Detect which cell encompasses the target text, then output its [X, Y] center coordinate. 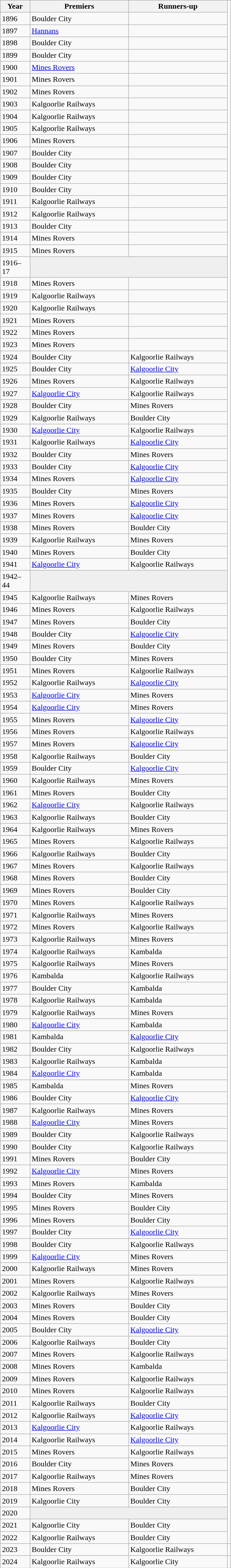
1929 [15, 418]
2018 [15, 1488]
1949 [15, 646]
1958 [15, 756]
1984 [15, 1073]
1915 [15, 250]
1986 [15, 1098]
Hannans [79, 31]
1916–17 [15, 267]
1908 [15, 165]
1897 [15, 31]
1941 [15, 564]
1969 [15, 890]
1931 [15, 442]
1952 [15, 683]
2007 [15, 1354]
1950 [15, 658]
1963 [15, 817]
1905 [15, 128]
1914 [15, 238]
2006 [15, 1342]
1907 [15, 153]
1910 [15, 190]
1899 [15, 55]
1940 [15, 552]
1959 [15, 768]
1997 [15, 1232]
2010 [15, 1391]
2005 [15, 1330]
1932 [15, 454]
2002 [15, 1293]
1904 [15, 116]
2003 [15, 1305]
Runners-up [178, 6]
2024 [15, 1562]
1970 [15, 903]
1923 [15, 344]
1966 [15, 854]
1977 [15, 988]
2013 [15, 1428]
1981 [15, 1037]
1938 [15, 528]
1956 [15, 732]
1975 [15, 964]
2021 [15, 1525]
1920 [15, 308]
1972 [15, 927]
1985 [15, 1086]
1996 [15, 1220]
1901 [15, 80]
1928 [15, 406]
1993 [15, 1183]
1995 [15, 1208]
1962 [15, 805]
1982 [15, 1049]
2009 [15, 1379]
1961 [15, 793]
1926 [15, 381]
1922 [15, 332]
1924 [15, 357]
1964 [15, 829]
Premiers [79, 6]
2001 [15, 1281]
1911 [15, 202]
1939 [15, 540]
1976 [15, 976]
1896 [15, 19]
1948 [15, 634]
1978 [15, 1000]
1927 [15, 394]
1987 [15, 1110]
2014 [15, 1440]
1919 [15, 296]
2017 [15, 1476]
1930 [15, 430]
2023 [15, 1550]
1994 [15, 1196]
2012 [15, 1415]
Year [15, 6]
1953 [15, 695]
1955 [15, 719]
1937 [15, 515]
1989 [15, 1134]
1979 [15, 1013]
1974 [15, 952]
1935 [15, 491]
1999 [15, 1257]
1980 [15, 1025]
1898 [15, 43]
1968 [15, 878]
1960 [15, 781]
1902 [15, 92]
1942–44 [15, 581]
1913 [15, 226]
1954 [15, 707]
1936 [15, 503]
1990 [15, 1147]
1900 [15, 67]
1973 [15, 939]
2016 [15, 1464]
1918 [15, 284]
1967 [15, 866]
1957 [15, 744]
1965 [15, 842]
2008 [15, 1367]
1909 [15, 177]
2011 [15, 1403]
1988 [15, 1122]
2022 [15, 1537]
1992 [15, 1171]
1951 [15, 671]
1991 [15, 1159]
1945 [15, 598]
2000 [15, 1269]
2004 [15, 1318]
2015 [15, 1452]
1921 [15, 320]
1906 [15, 140]
1971 [15, 915]
1912 [15, 214]
1925 [15, 369]
1903 [15, 104]
2020 [15, 1513]
1946 [15, 610]
1983 [15, 1061]
1934 [15, 479]
1998 [15, 1244]
1947 [15, 622]
2019 [15, 1501]
1933 [15, 467]
